Pinpoint the cell where the given text exists, returning its [x, y] midpoint coordinate. 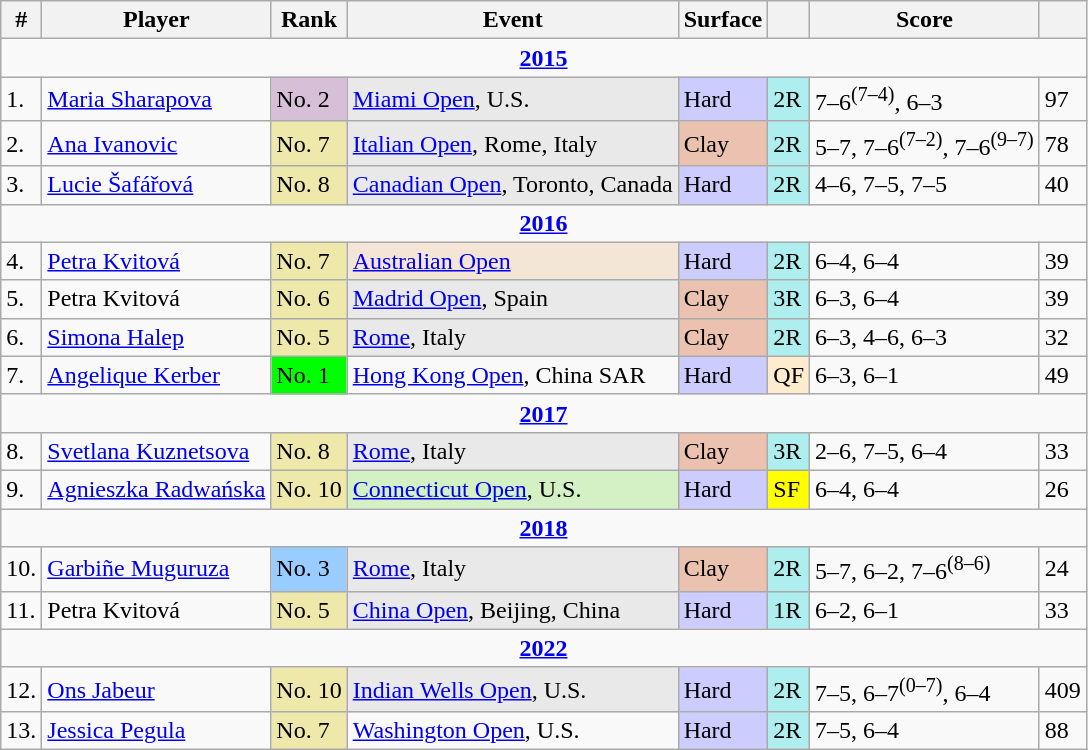
QF [789, 375]
Madrid Open, Spain [512, 299]
No. 3 [309, 570]
Event [512, 20]
5–7, 7–6(7–2), 7–6(9–7) [925, 144]
6–3, 6–1 [925, 375]
9. [22, 489]
5. [22, 299]
6–3, 6–4 [925, 299]
2018 [544, 528]
10. [22, 570]
Garbiñe Muguruza [156, 570]
2017 [544, 413]
2. [22, 144]
7–6(7–4), 6–3 [925, 100]
No. 1 [309, 375]
12. [22, 690]
7–5, 6–4 [925, 731]
Australian Open [512, 261]
Score [925, 20]
1. [22, 100]
5–7, 6–2, 7–6(8–6) [925, 570]
97 [1062, 100]
Agnieszka Radwańska [156, 489]
8. [22, 451]
Simona Halep [156, 337]
Lucie Šafářová [156, 185]
7. [22, 375]
Ons Jabeur [156, 690]
13. [22, 731]
32 [1062, 337]
6–3, 4–6, 6–3 [925, 337]
24 [1062, 570]
Washington Open, U.S. [512, 731]
6–2, 6–1 [925, 610]
2015 [544, 58]
11. [22, 610]
4–6, 7–5, 7–5 [925, 185]
2022 [544, 648]
# [22, 20]
Miami Open, U.S. [512, 100]
2–6, 7–5, 6–4 [925, 451]
6. [22, 337]
Surface [723, 20]
1R [789, 610]
7–5, 6–7(0–7), 6–4 [925, 690]
88 [1062, 731]
China Open, Beijing, China [512, 610]
Jessica Pegula [156, 731]
SF [789, 489]
Canadian Open, Toronto, Canada [512, 185]
Rank [309, 20]
40 [1062, 185]
Maria Sharapova [156, 100]
2016 [544, 223]
Indian Wells Open, U.S. [512, 690]
Angelique Kerber [156, 375]
Italian Open, Rome, Italy [512, 144]
Hong Kong Open, China SAR [512, 375]
Player [156, 20]
Svetlana Kuznetsova [156, 451]
Ana Ivanovic [156, 144]
3. [22, 185]
No. 2 [309, 100]
49 [1062, 375]
4. [22, 261]
No. 6 [309, 299]
Connecticut Open, U.S. [512, 489]
26 [1062, 489]
78 [1062, 144]
409 [1062, 690]
